Locate the cell with the specified text and output its [x, y] center coordinate. 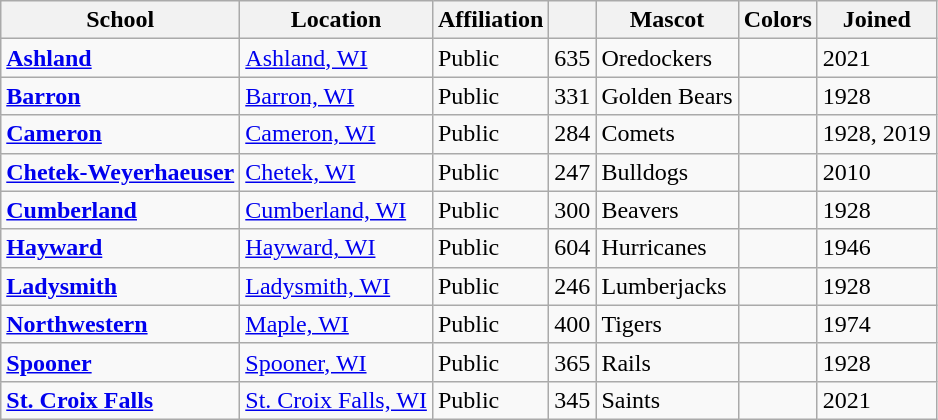
Lumberjacks [667, 286]
400 [572, 324]
School [120, 20]
Northwestern [120, 324]
Saints [667, 400]
Golden Bears [667, 96]
Ashland, WI [336, 58]
Comets [667, 134]
365 [572, 362]
Location [336, 20]
Colors [778, 20]
St. Croix Falls [120, 400]
604 [572, 248]
Barron, WI [336, 96]
Mascot [667, 20]
Ladysmith [120, 286]
331 [572, 96]
Bulldogs [667, 172]
1974 [876, 324]
Spooner [120, 362]
635 [572, 58]
300 [572, 210]
2010 [876, 172]
Hurricanes [667, 248]
Chetek, WI [336, 172]
Barron [120, 96]
Cumberland [120, 210]
345 [572, 400]
Cameron [120, 134]
284 [572, 134]
Maple, WI [336, 324]
Joined [876, 20]
Cumberland, WI [336, 210]
247 [572, 172]
1928, 2019 [876, 134]
Ashland [120, 58]
Chetek-Weyerhaeuser [120, 172]
Hayward [120, 248]
246 [572, 286]
Affiliation [490, 20]
Spooner, WI [336, 362]
Cameron, WI [336, 134]
Oredockers [667, 58]
Tigers [667, 324]
Rails [667, 362]
St. Croix Falls, WI [336, 400]
Ladysmith, WI [336, 286]
1946 [876, 248]
Beavers [667, 210]
Hayward, WI [336, 248]
